Output the [x, y] coordinate of the center of the cell containing the given text.  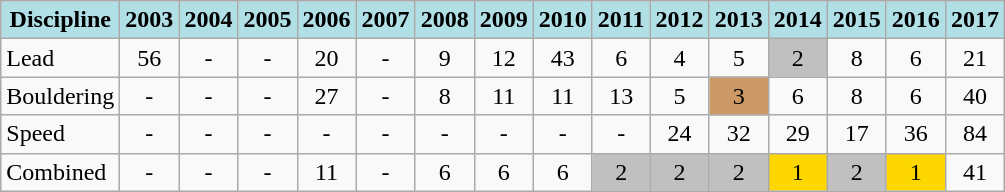
27 [326, 96]
2007 [386, 20]
43 [562, 58]
2004 [208, 20]
56 [150, 58]
9 [444, 58]
Speed [60, 134]
Combined [60, 172]
2006 [326, 20]
21 [974, 58]
36 [916, 134]
40 [974, 96]
13 [621, 96]
17 [856, 134]
24 [680, 134]
2010 [562, 20]
2013 [738, 20]
Discipline [60, 20]
41 [974, 172]
2017 [974, 20]
2009 [504, 20]
29 [798, 134]
Lead [60, 58]
2008 [444, 20]
3 [738, 96]
2012 [680, 20]
32 [738, 134]
84 [974, 134]
2016 [916, 20]
2005 [268, 20]
2011 [621, 20]
2014 [798, 20]
12 [504, 58]
20 [326, 58]
4 [680, 58]
2003 [150, 20]
Bouldering [60, 96]
2015 [856, 20]
